Extract the [x, y] coordinate from the center of the cell holding the provided text.  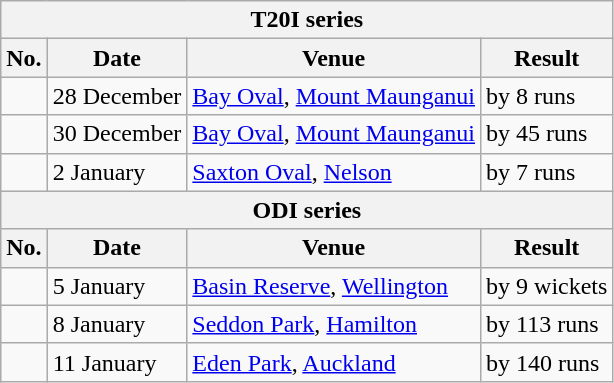
by 7 runs [547, 172]
by 8 runs [547, 96]
by 45 runs [547, 134]
Saxton Oval, Nelson [334, 172]
Seddon Park, Hamilton [334, 324]
by 140 runs [547, 362]
5 January [117, 286]
11 January [117, 362]
by 113 runs [547, 324]
ODI series [307, 210]
by 9 wickets [547, 286]
8 January [117, 324]
28 December [117, 96]
2 January [117, 172]
T20I series [307, 20]
Basin Reserve, Wellington [334, 286]
Eden Park, Auckland [334, 362]
30 December [117, 134]
